Detect which cell encompasses the target text, then output its (X, Y) center coordinate. 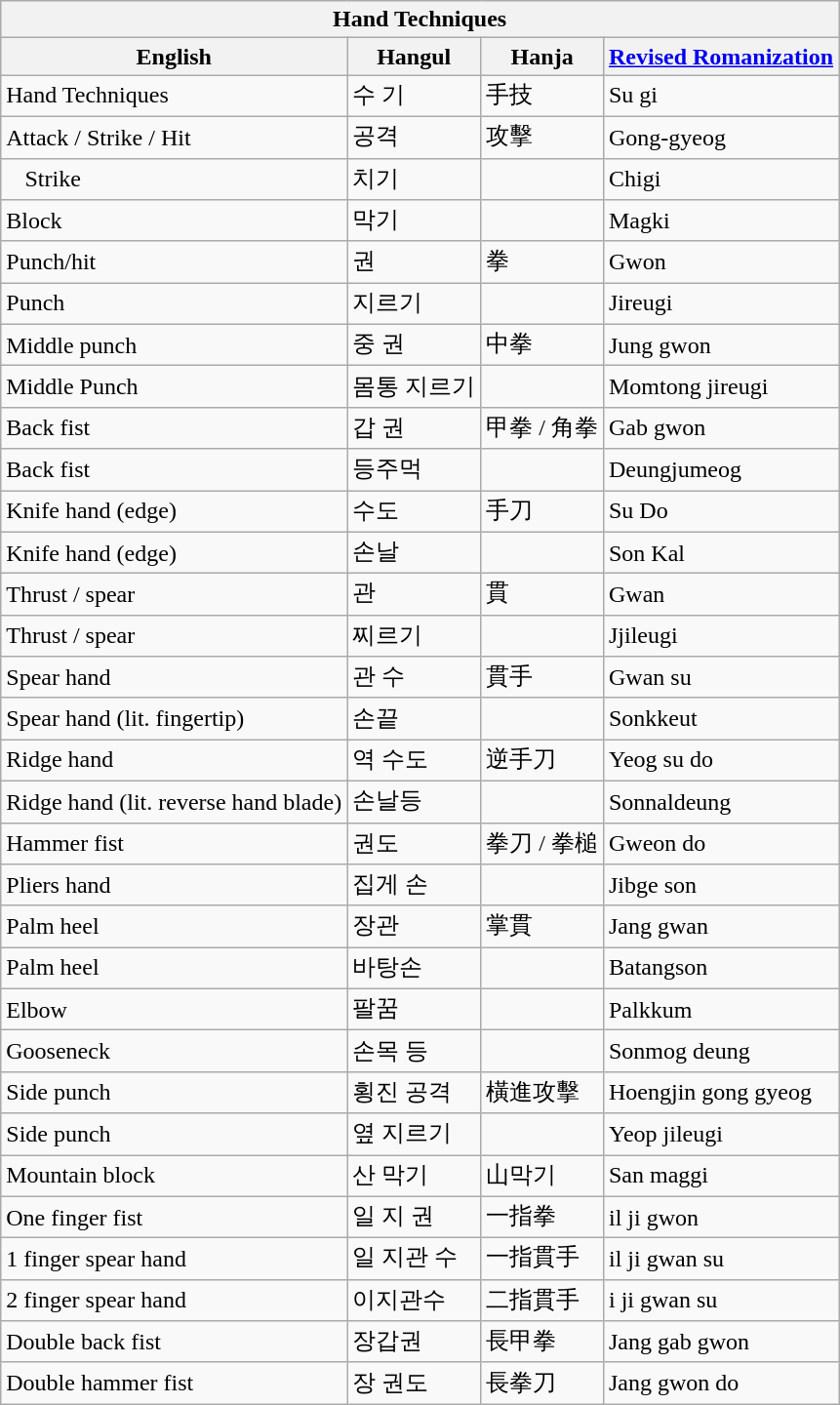
Jibge son (720, 886)
拳刀 / 拳槌 (542, 843)
팔꿈 (414, 1009)
일 지관 수 (414, 1259)
관 수 (414, 677)
Su gi (720, 96)
몸통 지르기 (414, 386)
Gwon (720, 261)
Chigi (720, 180)
Middle punch (174, 345)
손끝 (414, 718)
찌르기 (414, 636)
Attack / Strike / Hit (174, 137)
장관 (414, 927)
Son Kal (720, 552)
長甲拳 (542, 1343)
攻擊 (542, 137)
공격 (414, 137)
막기 (414, 221)
갑 권 (414, 427)
Double hammer fist (174, 1384)
貫手 (542, 677)
拳 (542, 261)
Strike (174, 180)
手技 (542, 96)
Spear hand (lit. fingertip) (174, 718)
i ji gwan su (720, 1300)
Hoengjin gong gyeog (720, 1093)
손목 등 (414, 1052)
Ridge hand (174, 761)
Hangul (414, 57)
Batangson (720, 968)
등주먹 (414, 470)
Ridge hand (lit. reverse hand blade) (174, 802)
掌貫 (542, 927)
Middle Punch (174, 386)
Jang gwon do (720, 1384)
손날 (414, 552)
Gooseneck (174, 1052)
Elbow (174, 1009)
二指貫手 (542, 1300)
치기 (414, 180)
Jjileugi (720, 636)
Yeop jileugi (720, 1134)
이지관수 (414, 1300)
관 (414, 595)
장갑권 (414, 1343)
Magki (720, 221)
Gwan (720, 595)
Hanja (542, 57)
일 지 권 (414, 1218)
San maggi (720, 1177)
Sonmog deung (720, 1052)
Momtong jireugi (720, 386)
Deungjumeog (720, 470)
甲拳 / 角拳 (542, 427)
English (174, 57)
One finger fist (174, 1218)
산 막기 (414, 1177)
il ji gwan su (720, 1259)
一指貫手 (542, 1259)
Sonkkeut (720, 718)
Hammer fist (174, 843)
장 권도 (414, 1384)
山막기 (542, 1177)
Gweon do (720, 843)
수 기 (414, 96)
貫 (542, 595)
권 (414, 261)
권도 (414, 843)
수도 (414, 511)
il ji gwon (720, 1218)
Double back fist (174, 1343)
Punch (174, 304)
逆手刀 (542, 761)
Sonnaldeung (720, 802)
Jung gwon (720, 345)
中拳 (542, 345)
手刀 (542, 511)
Pliers hand (174, 886)
Jang gab gwon (720, 1343)
손날등 (414, 802)
횡진 공격 (414, 1093)
바탕손 (414, 968)
Yeog su do (720, 761)
Gong-gyeog (720, 137)
Palkkum (720, 1009)
지르기 (414, 304)
Punch/hit (174, 261)
역 수도 (414, 761)
Revised Romanization (720, 57)
Jireugi (720, 304)
2 finger spear hand (174, 1300)
一指拳 (542, 1218)
1 finger spear hand (174, 1259)
Gab gwon (720, 427)
Spear hand (174, 677)
옆 지르기 (414, 1134)
Su Do (720, 511)
Gwan su (720, 677)
집게 손 (414, 886)
Jang gwan (720, 927)
Block (174, 221)
Mountain block (174, 1177)
중 권 (414, 345)
橫進攻擊 (542, 1093)
長拳刀 (542, 1384)
